Extract the [x, y] coordinate from the center of the cell holding the provided text.  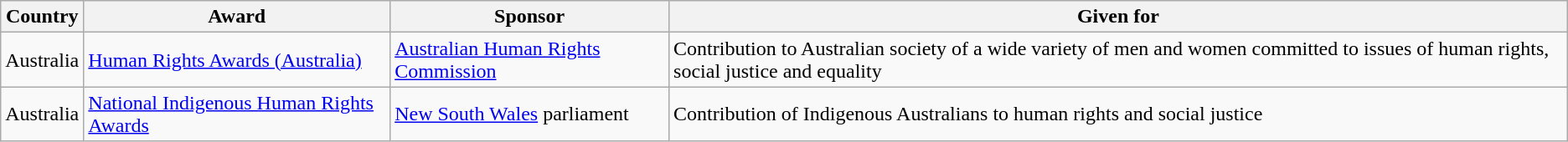
Award [237, 17]
Country [42, 17]
National Indigenous Human Rights Awards [237, 114]
Australian Human Rights Commission [529, 60]
Sponsor [529, 17]
Contribution to Australian society of a wide variety of men and women committed to issues of human rights, social justice and equality [1119, 60]
Contribution of Indigenous Australians to human rights and social justice [1119, 114]
Given for [1119, 17]
Human Rights Awards (Australia) [237, 60]
New South Wales parliament [529, 114]
